Output the [X, Y] coordinate of the center of the cell containing the given text.  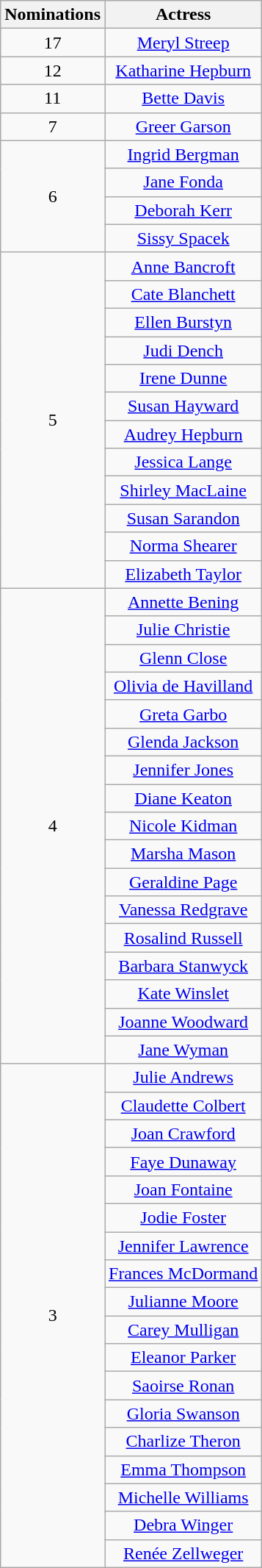
Jodie Foster [183, 1217]
Cate Blanchett [183, 294]
Kate Winslet [183, 994]
Debra Winger [183, 1525]
Greta Garbo [183, 714]
Annette Bening [183, 602]
Faye Dunaway [183, 1161]
Susan Hayward [183, 407]
Jennifer Lawrence [183, 1246]
Gloria Swanson [183, 1414]
Nicole Kidman [183, 826]
Olivia de Havilland [183, 686]
Jane Wyman [183, 1050]
Diane Keaton [183, 798]
Frances McDormand [183, 1274]
Carey Mulligan [183, 1330]
Ingrid Bergman [183, 154]
Glenn Close [183, 658]
Julie Andrews [183, 1078]
Saoirse Ronan [183, 1386]
Joan Crawford [183, 1134]
Audrey Hepburn [183, 434]
11 [53, 99]
Julianne Moore [183, 1302]
6 [53, 196]
Julie Christie [183, 630]
Renée Zellweger [183, 1553]
7 [53, 126]
Meryl Streep [183, 43]
Shirley MacLaine [183, 490]
Irene Dunne [183, 379]
Bette Davis [183, 99]
Emma Thompson [183, 1469]
Katharine Hepburn [183, 71]
Eleanor Parker [183, 1358]
4 [53, 826]
Anne Bancroft [183, 266]
Ellen Burstyn [183, 322]
Jane Fonda [183, 182]
Vanessa Redgrave [183, 910]
Rosalind Russell [183, 938]
17 [53, 43]
Elizabeth Taylor [183, 574]
12 [53, 71]
Nominations [53, 15]
Greer Garson [183, 126]
Marsha Mason [183, 854]
Charlize Theron [183, 1442]
Barbara Stanwyck [183, 966]
Michelle Williams [183, 1497]
Joanne Woodward [183, 1022]
Geraldine Page [183, 882]
Jessica Lange [183, 462]
Sissy Spacek [183, 238]
5 [53, 420]
Actress [183, 15]
Joan Fontaine [183, 1189]
Norma Shearer [183, 546]
Deborah Kerr [183, 210]
Judi Dench [183, 351]
3 [53, 1316]
Glenda Jackson [183, 742]
Jennifer Jones [183, 770]
Claudette Colbert [183, 1106]
Susan Sarandon [183, 518]
